Search for the cell housing the specified text and yield its [x, y] center coordinate. 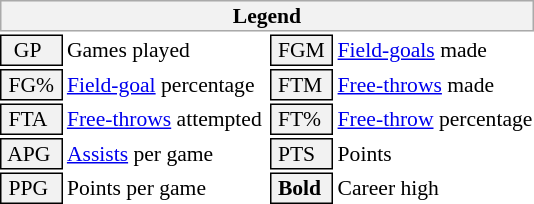
Bold [302, 188]
Field-goal percentage [166, 85]
PPG [31, 188]
Games played [166, 50]
Points per game [166, 188]
Free-throw percentage [435, 120]
Free-throws attempted [166, 120]
Legend [267, 16]
Points [435, 154]
APG [31, 154]
FGM [302, 50]
FG% [31, 85]
PTS [302, 154]
Career high [435, 188]
FTA [31, 120]
Field-goals made [435, 50]
Assists per game [166, 154]
GP [31, 50]
Free-throws made [435, 85]
FT% [302, 120]
FTM [302, 85]
